Return the (x, y) coordinate for the center point of the cell that contains the specified text.  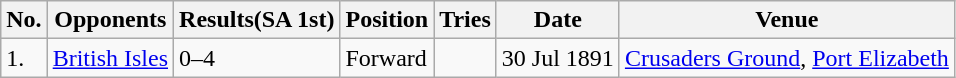
30 Jul 1891 (558, 58)
Venue (786, 20)
Crusaders Ground, Port Elizabeth (786, 58)
Forward (387, 58)
0–4 (257, 58)
British Isles (110, 58)
1. (24, 58)
Position (387, 20)
No. (24, 20)
Opponents (110, 20)
Tries (466, 20)
Results(SA 1st) (257, 20)
Date (558, 20)
